Find where the given text appears and provide that cell's center as [X, Y] coordinate. 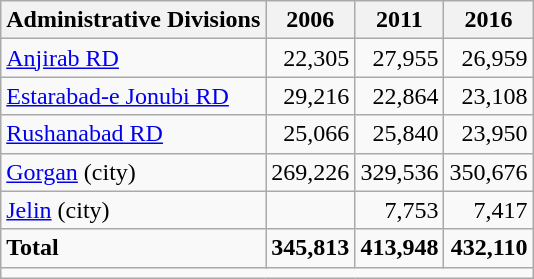
432,110 [488, 248]
22,864 [400, 96]
Anjirab RD [134, 58]
Gorgan (city) [134, 172]
Total [134, 248]
23,108 [488, 96]
27,955 [400, 58]
2006 [310, 20]
22,305 [310, 58]
Jelin (city) [134, 210]
29,216 [310, 96]
350,676 [488, 172]
26,959 [488, 58]
25,840 [400, 134]
2011 [400, 20]
7,753 [400, 210]
Rushanabad RD [134, 134]
2016 [488, 20]
25,066 [310, 134]
413,948 [400, 248]
7,417 [488, 210]
Estarabad-e Jonubi RD [134, 96]
345,813 [310, 248]
Administrative Divisions [134, 20]
269,226 [310, 172]
329,536 [400, 172]
23,950 [488, 134]
